Return (X, Y) of the center of cell containing provided text 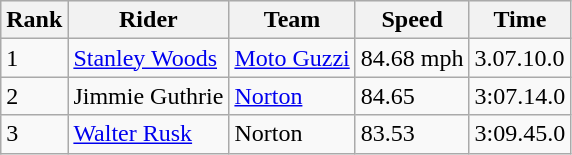
1 (34, 58)
Moto Guzzi (292, 58)
Jimmie Guthrie (148, 96)
Rider (148, 20)
3 (34, 134)
2 (34, 96)
84.68 mph (412, 58)
Speed (412, 20)
84.65 (412, 96)
3.07.10.0 (520, 58)
Stanley Woods (148, 58)
Team (292, 20)
83.53 (412, 134)
3:09.45.0 (520, 134)
Walter Rusk (148, 134)
Time (520, 20)
Rank (34, 20)
3:07.14.0 (520, 96)
